From the cell containing the given text, extract its center point as (X, Y) coordinate. 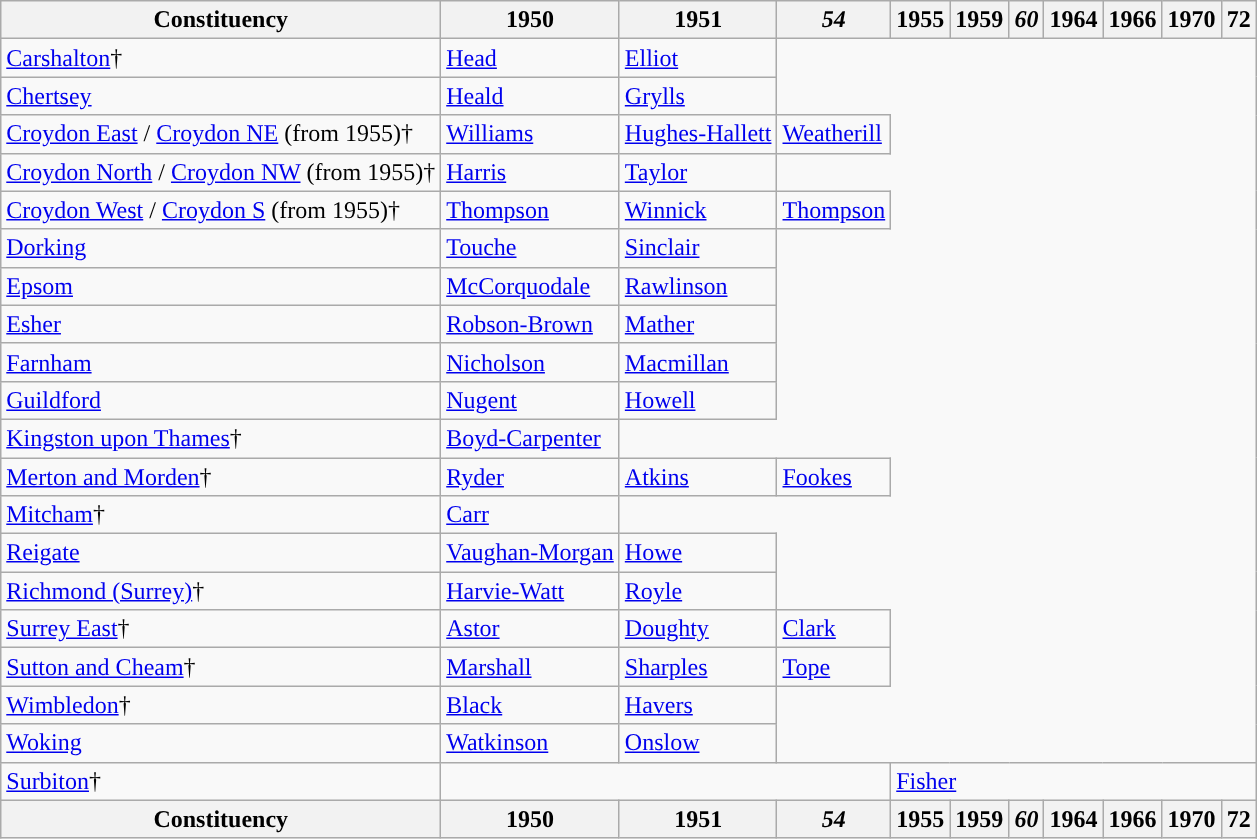
Dorking (221, 248)
Touche (530, 248)
Ryder (530, 477)
Elliot (698, 58)
Rawlinson (698, 286)
Epsom (221, 286)
McCorquodale (530, 286)
Sutton and Cheam† (221, 667)
Howe (698, 553)
Fisher (1074, 781)
Weatherill (834, 134)
Harris (530, 172)
Guildford (221, 400)
Surrey East† (221, 629)
Winnick (698, 210)
Nugent (530, 400)
Merton and Morden† (221, 477)
Sharples (698, 667)
Havers (698, 705)
Carshalton† (221, 58)
Woking (221, 743)
Sinclair (698, 248)
Heald (530, 96)
Watkinson (530, 743)
Hughes-Hallett (698, 134)
Croydon North / Croydon NW (from 1955)† (221, 172)
Tope (834, 667)
Royle (698, 591)
Mitcham† (221, 515)
Black (530, 705)
Boyd-Carpenter (530, 438)
Macmillan (698, 362)
Kingston upon Thames† (221, 438)
Vaughan-Morgan (530, 553)
Fookes (834, 477)
Clark (834, 629)
Robson-Brown (530, 324)
Marshall (530, 667)
Williams (530, 134)
Richmond (Surrey)† (221, 591)
Nicholson (530, 362)
Howell (698, 400)
Farnham (221, 362)
Reigate (221, 553)
Esher (221, 324)
Croydon East / Croydon NE (from 1955)† (221, 134)
Croydon West / Croydon S (from 1955)† (221, 210)
Wimbledon† (221, 705)
Onslow (698, 743)
Doughty (698, 629)
Astor (530, 629)
Surbiton† (221, 781)
Atkins (698, 477)
Head (530, 58)
Carr (530, 515)
Grylls (698, 96)
Chertsey (221, 96)
Harvie-Watt (530, 591)
Mather (698, 324)
Taylor (698, 172)
